Identify which cell holds the provided text, then report its [x, y] central coordinate. 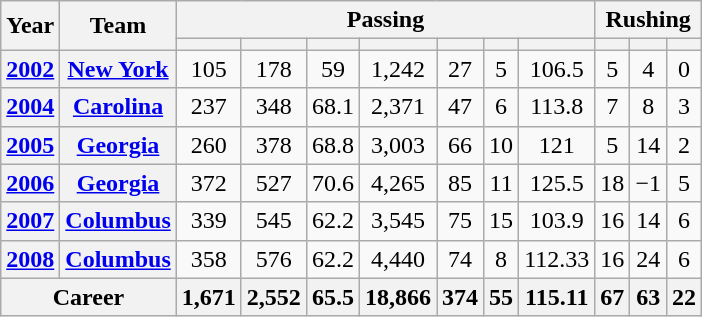
2,552 [274, 297]
106.5 [557, 69]
11 [502, 183]
10 [502, 145]
113.8 [557, 107]
178 [274, 69]
22 [684, 297]
348 [274, 107]
545 [274, 221]
2004 [30, 107]
15 [502, 221]
Rushing [648, 20]
3,545 [398, 221]
27 [460, 69]
Carolina [118, 107]
68.1 [332, 107]
112.33 [557, 259]
18,866 [398, 297]
121 [557, 145]
63 [648, 297]
527 [274, 183]
4,440 [398, 259]
59 [332, 69]
70.6 [332, 183]
2,371 [398, 107]
3,003 [398, 145]
339 [208, 221]
24 [648, 259]
Year [30, 26]
66 [460, 145]
4 [648, 69]
47 [460, 107]
Passing [386, 20]
576 [274, 259]
372 [208, 183]
374 [460, 297]
1,242 [398, 69]
237 [208, 107]
125.5 [557, 183]
85 [460, 183]
2005 [30, 145]
2006 [30, 183]
7 [612, 107]
2 [684, 145]
358 [208, 259]
2002 [30, 69]
1,671 [208, 297]
−1 [648, 183]
105 [208, 69]
3 [684, 107]
2007 [30, 221]
55 [502, 297]
67 [612, 297]
260 [208, 145]
Career [89, 297]
378 [274, 145]
2008 [30, 259]
103.9 [557, 221]
65.5 [332, 297]
68.8 [332, 145]
0 [684, 69]
Team [118, 26]
New York [118, 69]
75 [460, 221]
4,265 [398, 183]
74 [460, 259]
18 [612, 183]
115.11 [557, 297]
